Detect which cell encompasses the target text, then output its [X, Y] center coordinate. 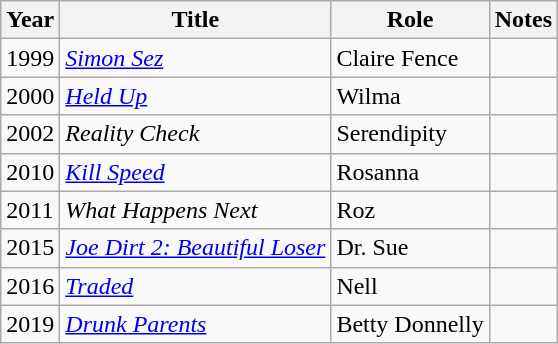
2016 [30, 286]
2019 [30, 324]
2011 [30, 210]
Drunk Parents [196, 324]
Rosanna [410, 172]
1999 [30, 58]
2010 [30, 172]
Serendipity [410, 134]
Nell [410, 286]
Betty Donnelly [410, 324]
2000 [30, 96]
Dr. Sue [410, 248]
Simon Sez [196, 58]
Held Up [196, 96]
2002 [30, 134]
Title [196, 20]
2015 [30, 248]
Year [30, 20]
Notes [523, 20]
Role [410, 20]
Wilma [410, 96]
Kill Speed [196, 172]
Reality Check [196, 134]
Claire Fence [410, 58]
Joe Dirt 2: Beautiful Loser [196, 248]
Roz [410, 210]
What Happens Next [196, 210]
Traded [196, 286]
